Provide the (x, y) coordinate of the cell's center where the given text is located.  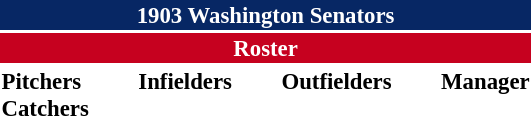
1903 Washington Senators (266, 15)
Roster (266, 48)
